Pinpoint the cell where the given text exists, returning its [X, Y] midpoint coordinate. 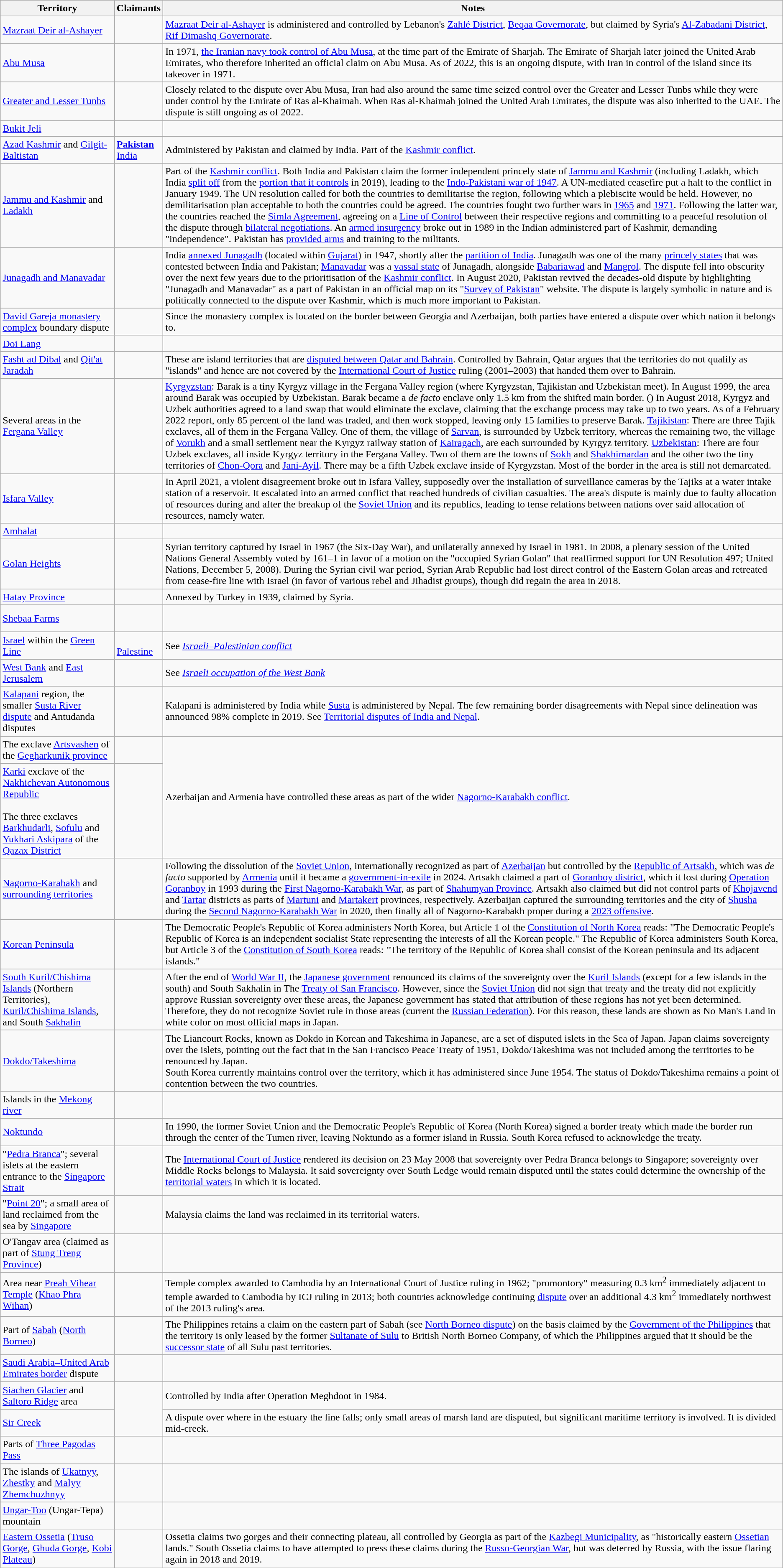
Parts of Three Pagodas Pass [58, 1450]
Controlled by India after Operation Meghdoot in 1984. [473, 1395]
See Israeli occupation of the West Bank [473, 673]
Isfara Valley [58, 498]
Eastern Ossetia (Truso Gorge, Ghuda Gorge, Kobi Plateau) [58, 1548]
Israel within the Green Line [58, 645]
O'Tangav area (claimed as part of Stung Treng Province) [58, 1253]
Administered by Pakistan and claimed by India. Part of the Kashmir conflict. [473, 150]
Nagorno-Karabakh and surrounding territories [58, 889]
Ambalat [58, 531]
Palestine [138, 645]
Jammu and Kashmir and Ladakh [58, 205]
Bukit Jeli [58, 128]
Sir Creek [58, 1423]
West Bank and East Jerusalem [58, 673]
Azerbaijan and Armenia have controlled these areas as part of the wider Nagorno-Karabakh conflict. [473, 797]
Azad Kashmir and Gilgit-Baltistan [58, 150]
Pakistan India [138, 150]
Shebaa Farms [58, 619]
The exclave Artsvashen of the Gegharkunik province [58, 750]
Abu Musa [58, 63]
"Pedra Branca"; several islets at the eastern entrance to the Singapore Strait [58, 1170]
Noktundo [58, 1132]
"Point 20"; a small area of land reclaimed from the sea by Singapore [58, 1215]
Claimants [138, 8]
Part of Sabah (North Borneo) [58, 1336]
The islands of Ukatnyy, Zhestky and Malyy Zhemchuzhnyy [58, 1483]
Notes [473, 8]
Malaysia claims the land was reclaimed in its territorial waters. [473, 1215]
Karki exclave of the Nakhichevan Autonomous RepublicThe three exclaves Barkhudarli, Sofulu and Yukhari Askipara of the Qazax District [58, 811]
Dokdo/Takeshima [58, 1061]
Saudi Arabia–United Arab Emirates border dispute [58, 1369]
See Israeli–Palestinian conflict [473, 645]
Korean Peninsula [58, 944]
Islands in the Mekong river [58, 1104]
David Gareja monastery complex boundary dispute [58, 322]
Fasht ad Dibal and Qit'at Jaradah [58, 365]
Siachen Glacier and Saltoro Ridge area [58, 1395]
Territory [58, 8]
Area near Preah Vihear Temple (Khao Phra Wihan) [58, 1294]
Annexed by Turkey in 1939, claimed by Syria. [473, 597]
Mazraat Deir al-Ashayer [58, 30]
Greater and Lesser Tunbs [58, 101]
Several areas in the Fergana Valley [58, 426]
Doi Lang [58, 343]
South Kuril/Chishima Islands (Northern Territories), Kuril/Chishima Islands, and South Sakhalin [58, 999]
Kalapani region, the smaller Susta River dispute and Antudanda disputes [58, 711]
Golan Heights [58, 564]
Ungar-Too (Ungar-Tepa) mountain [58, 1516]
Junagadh and Manavadar [58, 278]
Hatay Province [58, 597]
